Provide the [X, Y] coordinate of the cell's center where the given text is located.  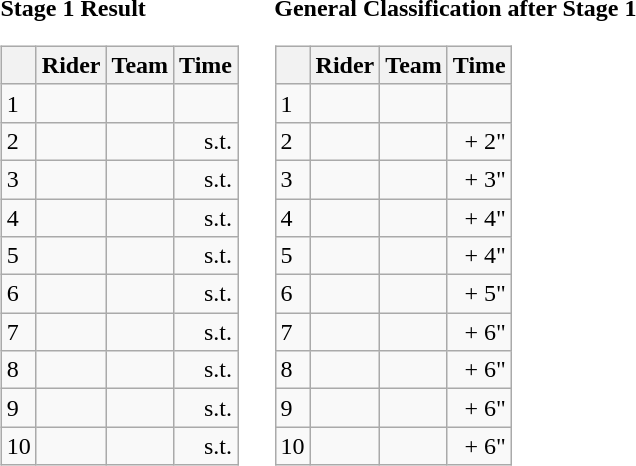
+ 5" [479, 294]
+ 2" [479, 141]
+ 3" [479, 179]
